Identify which cell holds the provided text, then report its (X, Y) central coordinate. 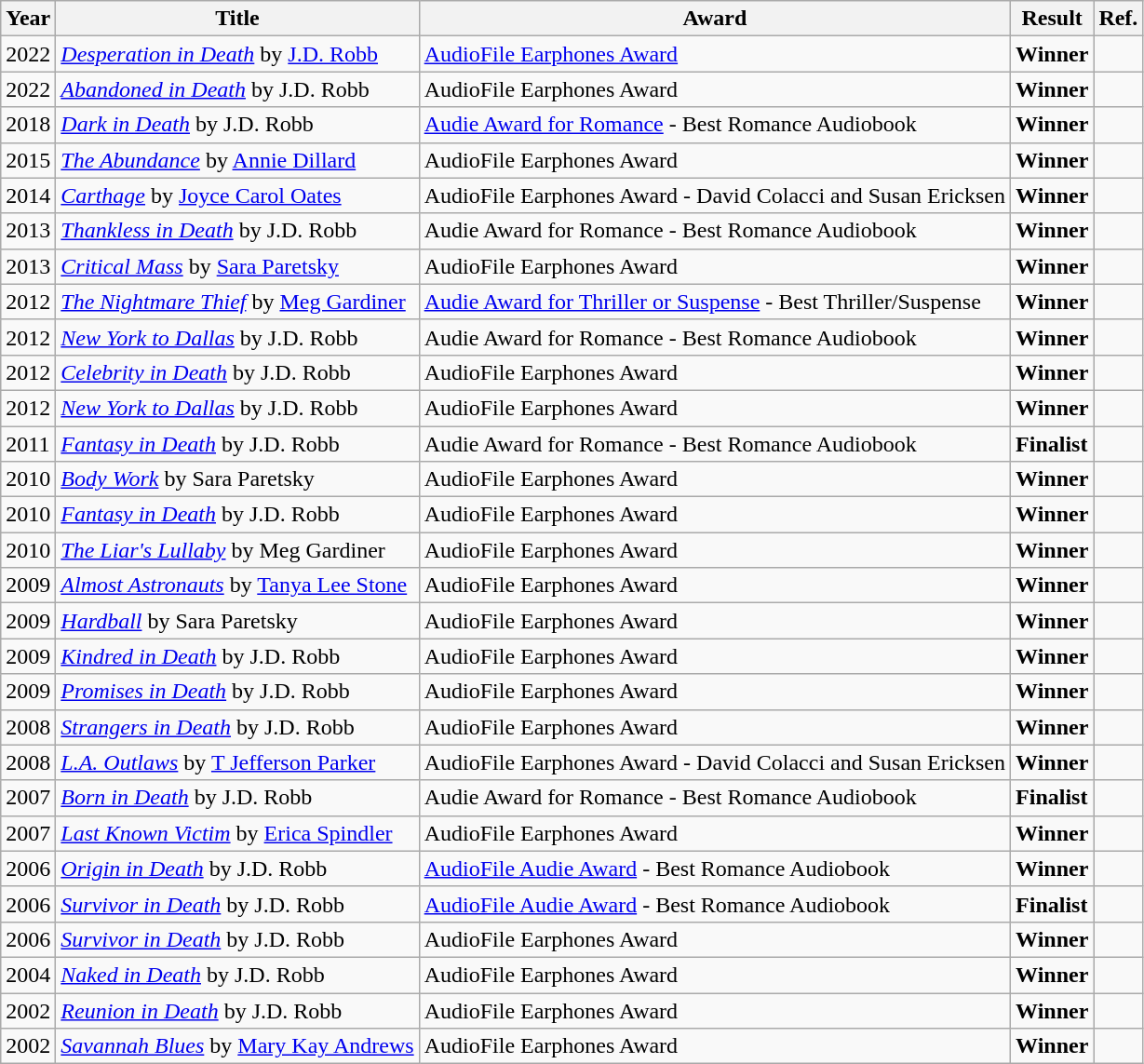
Last Known Victim by Erica Spindler (237, 833)
The Liar's Lullaby by Meg Gardiner (237, 550)
Ref. (1119, 19)
Award (715, 19)
Kindred in Death by J.D. Robb (237, 656)
2004 (28, 975)
Hardball by Sara Paretsky (237, 621)
Year (28, 19)
Reunion in Death by J.D. Robb (237, 1010)
2015 (28, 160)
Result (1052, 19)
Dark in Death by J.D. Robb (237, 125)
Abandoned in Death by J.D. Robb (237, 89)
Desperation in Death by J.D. Robb (237, 54)
The Nightmare Thief by Meg Gardiner (237, 302)
Carthage by Joyce Carol Oates (237, 195)
The Abundance by Annie Dillard (237, 160)
2011 (28, 444)
Naked in Death by J.D. Robb (237, 975)
Celebrity in Death by J.D. Robb (237, 372)
Thankless in Death by J.D. Robb (237, 231)
Origin in Death by J.D. Robb (237, 869)
Born in Death by J.D. Robb (237, 798)
Audie Award for Thriller or Suspense - Best Thriller/Suspense (715, 302)
2014 (28, 195)
Critical Mass by Sara Paretsky (237, 266)
2018 (28, 125)
L.A. Outlaws by T Jefferson Parker (237, 762)
Almost Astronauts by Tanya Lee Stone (237, 586)
Title (237, 19)
Body Work by Sara Paretsky (237, 479)
Strangers in Death by J.D. Robb (237, 727)
Promises in Death by J.D. Robb (237, 692)
Savannah Blues by Mary Kay Andrews (237, 1046)
